Capture the cell that displays the provided text and extract its [X, Y] central coordinate. 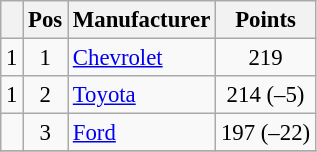
197 (–22) [266, 133]
214 (–5) [266, 95]
Toyota [142, 95]
2 [46, 95]
Chevrolet [142, 58]
Points [266, 20]
219 [266, 58]
Pos [46, 20]
Manufacturer [142, 20]
3 [46, 133]
Ford [142, 133]
